Return (x, y) of the center of cell containing provided text 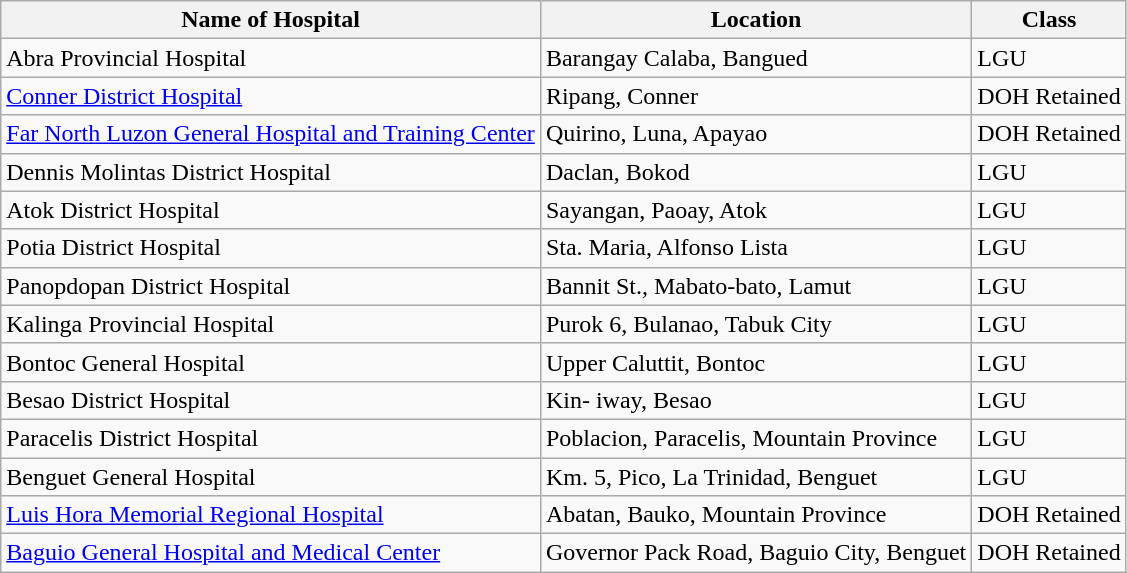
Quirino, Luna, Apayao (756, 134)
Far North Luzon General Hospital and Training Center (271, 134)
Besao District Hospital (271, 400)
Upper Caluttit, Bontoc (756, 362)
Name of Hospital (271, 20)
Daclan, Bokod (756, 172)
Poblacion, Paracelis, Mountain Province (756, 438)
Baguio General Hospital and Medical Center (271, 553)
Bannit St., Mabato-bato, Lamut (756, 286)
Panopdopan District Hospital (271, 286)
Abra Provincial Hospital (271, 58)
Barangay Calaba, Bangued (756, 58)
Location (756, 20)
Bontoc General Hospital (271, 362)
Ripang, Conner (756, 96)
Paracelis District Hospital (271, 438)
Kin- iway, Besao (756, 400)
Class (1049, 20)
Atok District Hospital (271, 210)
Abatan, Bauko, Mountain Province (756, 515)
Potia District Hospital (271, 248)
Dennis Molintas District Hospital (271, 172)
Benguet General Hospital (271, 477)
Luis Hora Memorial Regional Hospital (271, 515)
Sayangan, Paoay, Atok (756, 210)
Km. 5, Pico, La Trinidad, Benguet (756, 477)
Purok 6, Bulanao, Tabuk City (756, 324)
Conner District Hospital (271, 96)
Governor Pack Road, Baguio City, Benguet (756, 553)
Sta. Maria, Alfonso Lista (756, 248)
Kalinga Provincial Hospital (271, 324)
